Search for the cell housing the specified text and yield its [x, y] center coordinate. 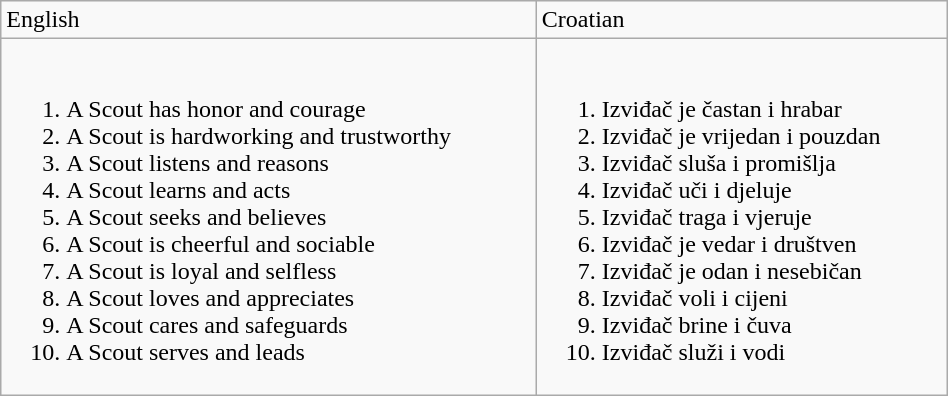
English [269, 20]
Croatian [742, 20]
